Output the [X, Y] coordinate of the center of the cell containing the given text.  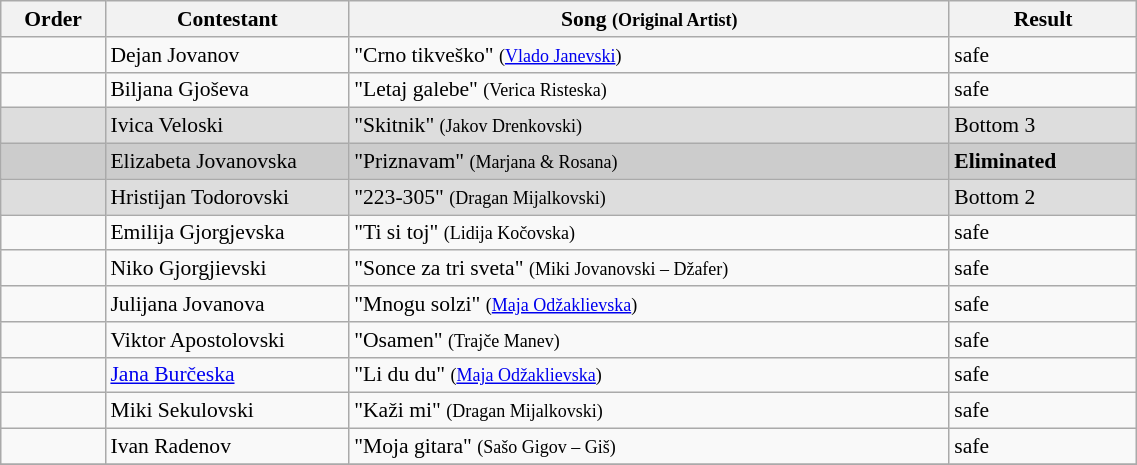
"Letaj galebe" (Verica Risteska) [649, 90]
Ivan Radenov [227, 447]
"Skitnik" (Jakov Drenkovski) [649, 126]
Dejan Jovanov [227, 55]
"Crno tikveško" (Vlado Janevski) [649, 55]
"Ti si toj" (Lidija Kočovska) [649, 233]
Bottom 3 [1043, 126]
"Moja gitara" (Sašo Gigov – Giš) [649, 447]
Order [54, 19]
Viktor Apostolovski [227, 340]
"Li du du" (Maja Odžaklievska) [649, 375]
Song (Original Artist) [649, 19]
Result [1043, 19]
"223-305" (Dragan Mijalkovski) [649, 197]
Bottom 2 [1043, 197]
"Osamen" (Trajče Manev) [649, 340]
Hristijan Todorovski [227, 197]
Ivica Veloski [227, 126]
Emilija Gjorgjevska [227, 233]
Miki Sekulovski [227, 411]
Contestant [227, 19]
"Kaži mi" (Dragan Mijalkovski) [649, 411]
"Mnogu solzi" (Maja Odžaklievska) [649, 304]
"Priznavam" (Marjana & Rosana) [649, 162]
Jana Burčeska [227, 375]
"Sonce za tri sveta" (Miki Jovanovski – Džafer) [649, 269]
Biljana Gjoševa [227, 90]
Niko Gjorgjievski [227, 269]
Eliminated [1043, 162]
Elizabeta Jovanovska [227, 162]
Julijana Jovanova [227, 304]
